For the text-containing cell, return its midpoint in [x, y] coordinate format. 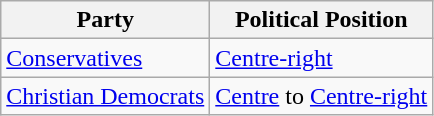
Christian Democrats [106, 96]
Political Position [322, 20]
Conservatives [106, 58]
Centre to Centre-right [322, 96]
Centre-right [322, 58]
Party [106, 20]
